Pinpoint the cell where the given text exists, returning its [X, Y] midpoint coordinate. 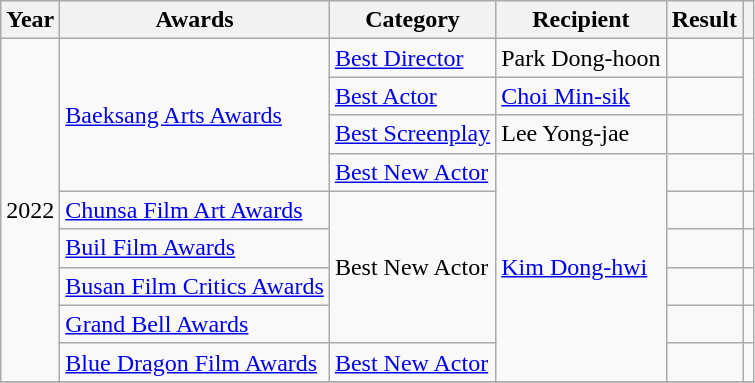
Best Screenplay [412, 134]
Awards [195, 20]
Choi Min-sik [581, 96]
Chunsa Film Art Awards [195, 210]
Busan Film Critics Awards [195, 286]
Buil Film Awards [195, 248]
Grand Bell Awards [195, 324]
Recipient [581, 20]
2022 [30, 210]
Blue Dragon Film Awards [195, 362]
Year [30, 20]
Lee Yong-jae [581, 134]
Baeksang Arts Awards [195, 115]
Park Dong-hoon [581, 58]
Result [704, 20]
Kim Dong-hwi [581, 267]
Category [412, 20]
Best Director [412, 58]
Best Actor [412, 96]
